Capture the cell that displays the provided text and extract its [x, y] central coordinate. 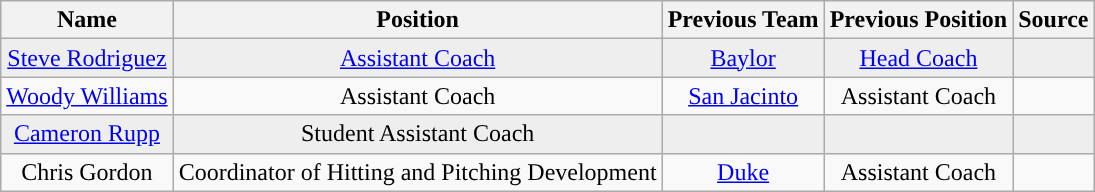
Position [418, 20]
Woody Williams [87, 96]
Chris Gordon [87, 172]
Student Assistant Coach [418, 134]
Previous Position [918, 20]
Name [87, 20]
Source [1054, 20]
Head Coach [918, 58]
Previous Team [743, 20]
Steve Rodriguez [87, 58]
Coordinator of Hitting and Pitching Development [418, 172]
Baylor [743, 58]
San Jacinto [743, 96]
Cameron Rupp [87, 134]
Duke [743, 172]
